From the cell containing the given text, extract its center point as (x, y) coordinate. 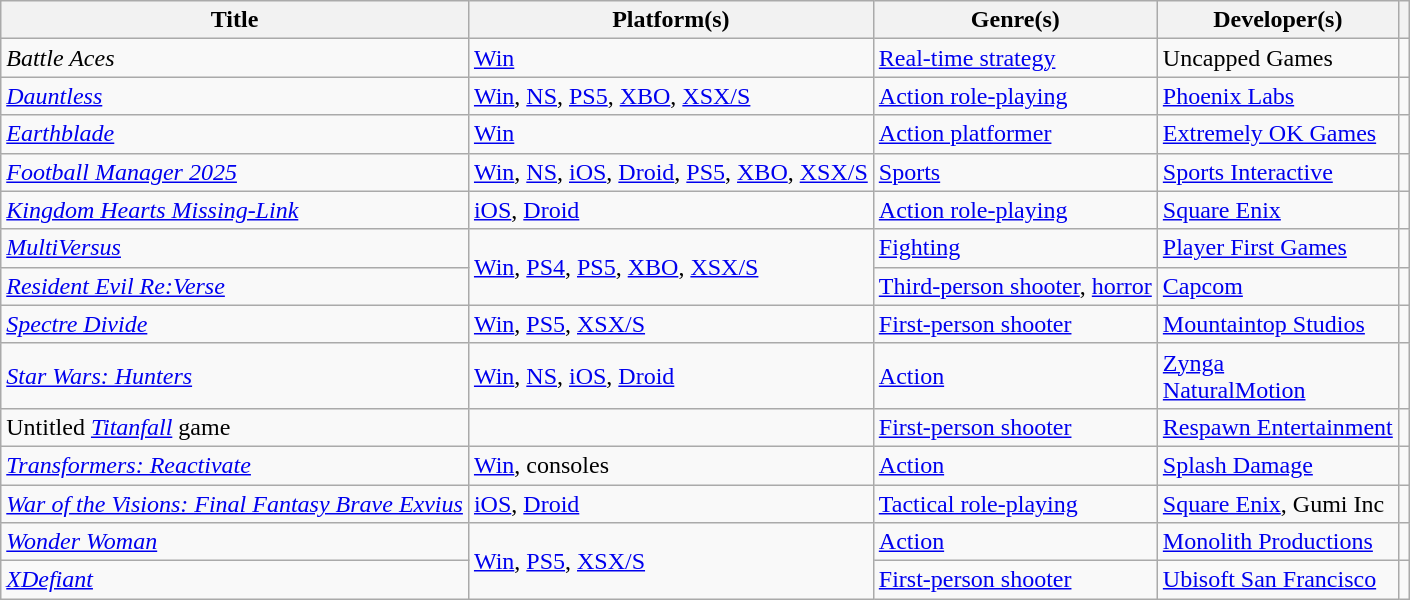
Football Manager 2025 (235, 172)
Respawn Entertainment (1278, 427)
XDefiant (235, 580)
Action platformer (1015, 134)
Title (235, 20)
Fighting (1015, 248)
Developer(s) (1278, 20)
Third-person shooter, horror (1015, 286)
Dauntless (235, 96)
Win, consoles (670, 465)
Resident Evil Re:Verse (235, 286)
Sports (1015, 172)
Kingdom Hearts Missing-Link (235, 210)
Wonder Woman (235, 542)
Capcom (1278, 286)
Genre(s) (1015, 20)
Player First Games (1278, 248)
Monolith Productions (1278, 542)
Sports Interactive (1278, 172)
Win, PS4, PS5, XBO, XSX/S (670, 267)
Spectre Divide (235, 324)
Win, NS, iOS, Droid, PS5, XBO, XSX/S (670, 172)
MultiVersus (235, 248)
War of the Visions: Final Fantasy Brave Exvius (235, 503)
Square Enix (1278, 210)
Untitled Titanfall game (235, 427)
Splash Damage (1278, 465)
Platform(s) (670, 20)
Earthblade (235, 134)
ZyngaNaturalMotion (1278, 376)
Ubisoft San Francisco (1278, 580)
Uncapped Games (1278, 58)
Star Wars: Hunters (235, 376)
Tactical role-playing (1015, 503)
Real-time strategy (1015, 58)
Transformers: Reactivate (235, 465)
Mountaintop Studios (1278, 324)
Win, NS, PS5, XBO, XSX/S (670, 96)
Square Enix, Gumi Inc (1278, 503)
Win, NS, iOS, Droid (670, 376)
Phoenix Labs (1278, 96)
Battle Aces (235, 58)
Extremely OK Games (1278, 134)
